Output the [x, y] coordinate of the center of the cell containing the given text.  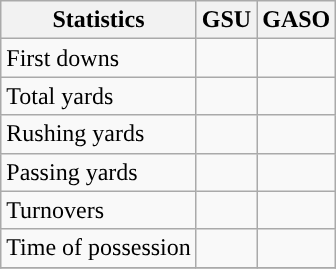
Time of possession [99, 248]
Turnovers [99, 210]
Passing yards [99, 172]
First downs [99, 58]
GSU [226, 20]
Total yards [99, 96]
Rushing yards [99, 134]
GASO [296, 20]
Statistics [99, 20]
